Return (X, Y) of the center of cell containing provided text 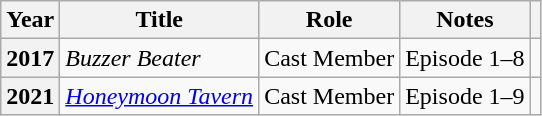
Role (330, 20)
Buzzer Beater (160, 58)
2021 (30, 96)
2017 (30, 58)
Year (30, 20)
Honeymoon Tavern (160, 96)
Notes (465, 20)
Episode 1–8 (465, 58)
Episode 1–9 (465, 96)
Title (160, 20)
